Capture the cell that displays the provided text and extract its [X, Y] central coordinate. 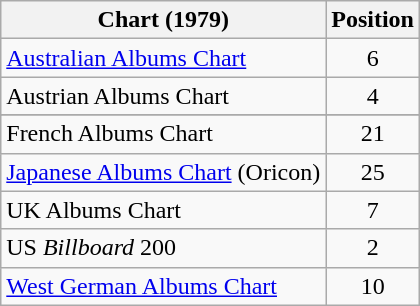
Japanese Albums Chart (Oricon) [164, 172]
US Billboard 200 [164, 248]
French Albums Chart [164, 134]
7 [373, 210]
Austrian Albums Chart [164, 96]
21 [373, 134]
6 [373, 58]
4 [373, 96]
Position [373, 20]
10 [373, 286]
25 [373, 172]
Chart (1979) [164, 20]
West German Albums Chart [164, 286]
Australian Albums Chart [164, 58]
2 [373, 248]
UK Albums Chart [164, 210]
